Locate the cell with the specified text and output its (x, y) center coordinate. 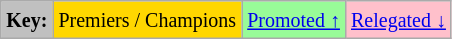
Promoted ↑ (294, 20)
Key: (27, 20)
Premiers / Champions (148, 20)
Relegated ↓ (398, 20)
